Return the [x, y] coordinate for the center point of the cell that contains the specified text.  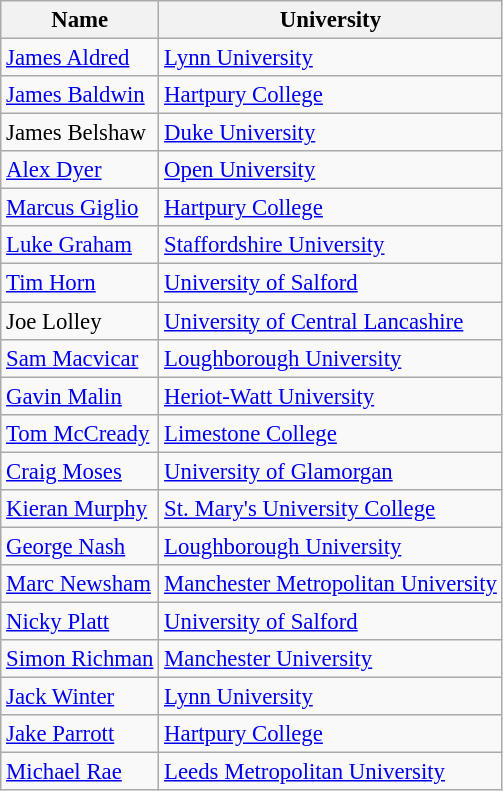
Simon Richman [80, 659]
Alex Dyer [80, 170]
Kieran Murphy [80, 509]
Manchester Metropolitan University [330, 584]
Staffordshire University [330, 245]
Limestone College [330, 433]
Jack Winter [80, 697]
Tim Horn [80, 283]
James Baldwin [80, 95]
Michael Rae [80, 772]
Open University [330, 170]
Nicky Platt [80, 621]
Marcus Giglio [80, 208]
Luke Graham [80, 245]
University [330, 20]
James Aldred [80, 58]
St. Mary's University College [330, 509]
Manchester University [330, 659]
Joe Lolley [80, 321]
Jake Parrott [80, 734]
Craig Moses [80, 471]
Name [80, 20]
Duke University [330, 133]
George Nash [80, 546]
Tom McCready [80, 433]
Marc Newsham [80, 584]
University of Glamorgan [330, 471]
Heriot-Watt University [330, 396]
University of Central Lancashire [330, 321]
Gavin Malin [80, 396]
Leeds Metropolitan University [330, 772]
Sam Macvicar [80, 358]
James Belshaw [80, 133]
